From the cell containing the given text, extract its center point as (x, y) coordinate. 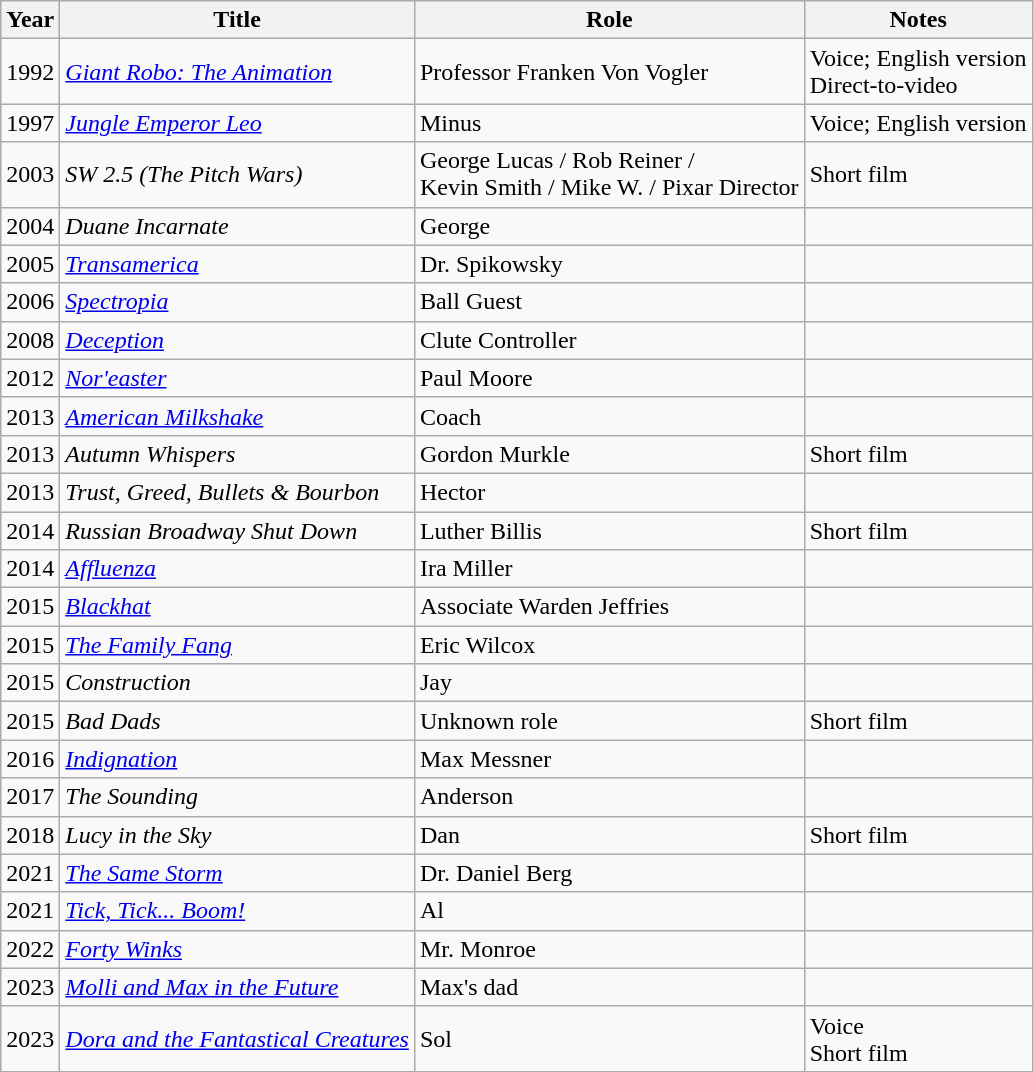
Blackhat (238, 607)
Max's dad (609, 987)
Jungle Emperor Leo (238, 123)
The Same Storm (238, 873)
Affluenza (238, 569)
George (609, 226)
SW 2.5 (The Pitch Wars) (238, 174)
Title (238, 20)
2016 (30, 759)
Spectropia (238, 302)
Eric Wilcox (609, 645)
Notes (918, 20)
Molli and Max in the Future (238, 987)
VoiceShort film (918, 1038)
Unknown role (609, 721)
The Sounding (238, 797)
Giant Robo: The Animation (238, 72)
1992 (30, 72)
Ball Guest (609, 302)
2018 (30, 835)
Lucy in the Sky (238, 835)
The Family Fang (238, 645)
Minus (609, 123)
Forty Winks (238, 949)
Dr. Spikowsky (609, 264)
1997 (30, 123)
Dora and the Fantastical Creatures (238, 1038)
Nor'easter (238, 378)
Ira Miller (609, 569)
Transamerica (238, 264)
Autumn Whispers (238, 454)
Year (30, 20)
Dr. Daniel Berg (609, 873)
Trust, Greed, Bullets & Bourbon (238, 492)
Construction (238, 683)
Deception (238, 340)
2005 (30, 264)
Max Messner (609, 759)
Anderson (609, 797)
2022 (30, 949)
Clute Controller (609, 340)
Luther Billis (609, 531)
Mr. Monroe (609, 949)
Dan (609, 835)
Jay (609, 683)
Voice; English version (918, 123)
Duane Incarnate (238, 226)
Indignation (238, 759)
2003 (30, 174)
Associate Warden Jeffries (609, 607)
Voice; English versionDirect-to-video (918, 72)
Bad Dads (238, 721)
Tick, Tick... Boom! (238, 911)
2012 (30, 378)
Paul Moore (609, 378)
George Lucas / Rob Reiner / Kevin Smith / Mike W. / Pixar Director (609, 174)
2006 (30, 302)
Coach (609, 416)
Al (609, 911)
Professor Franken Von Vogler (609, 72)
2017 (30, 797)
Sol (609, 1038)
Role (609, 20)
2008 (30, 340)
2004 (30, 226)
Russian Broadway Shut Down (238, 531)
Gordon Murkle (609, 454)
American Milkshake (238, 416)
Hector (609, 492)
